Locate the cell with the specified text and output its (x, y) center coordinate. 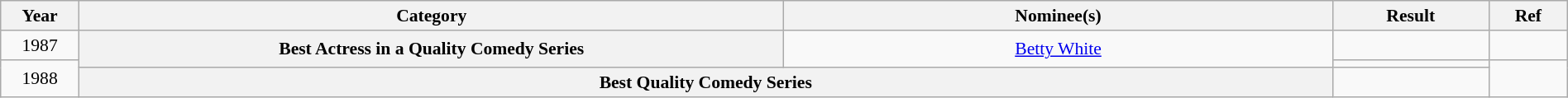
Nominee(s) (1059, 16)
Best Actress in a Quality Comedy Series (432, 49)
1988 (40, 78)
1987 (40, 45)
Category (432, 16)
Year (40, 16)
Result (1411, 16)
Best Quality Comedy Series (705, 83)
Ref (1528, 16)
Betty White (1059, 49)
